Pinpoint the cell where the given text exists, returning its [X, Y] midpoint coordinate. 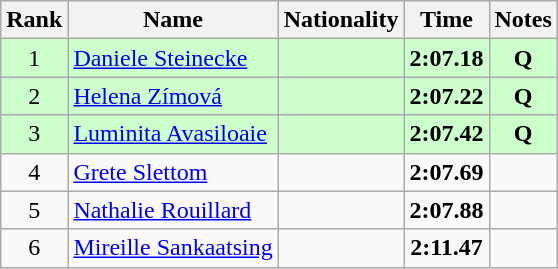
Luminita Avasiloaie [173, 134]
Nationality [341, 20]
2:07.69 [446, 172]
2:07.18 [446, 58]
3 [34, 134]
Daniele Steinecke [173, 58]
4 [34, 172]
Mireille Sankaatsing [173, 248]
2:07.88 [446, 210]
2:07.42 [446, 134]
Grete Slettom [173, 172]
5 [34, 210]
Nathalie Rouillard [173, 210]
1 [34, 58]
Time [446, 20]
Name [173, 20]
Helena Zímová [173, 96]
6 [34, 248]
Notes [523, 20]
Rank [34, 20]
2 [34, 96]
2:11.47 [446, 248]
2:07.22 [446, 96]
